Scan for the cell matching the given text and deliver its (x, y) coordinate at center. 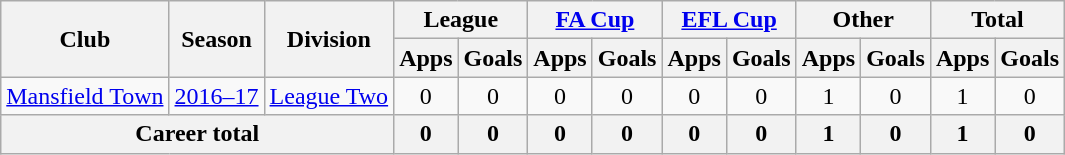
Career total (198, 134)
Mansfield Town (85, 96)
League (461, 20)
Total (997, 20)
FA Cup (595, 20)
League Two (329, 96)
2016–17 (216, 96)
Other (863, 20)
Division (329, 39)
Season (216, 39)
EFL Cup (729, 20)
Club (85, 39)
